For the text-containing cell, return its midpoint in [x, y] coordinate format. 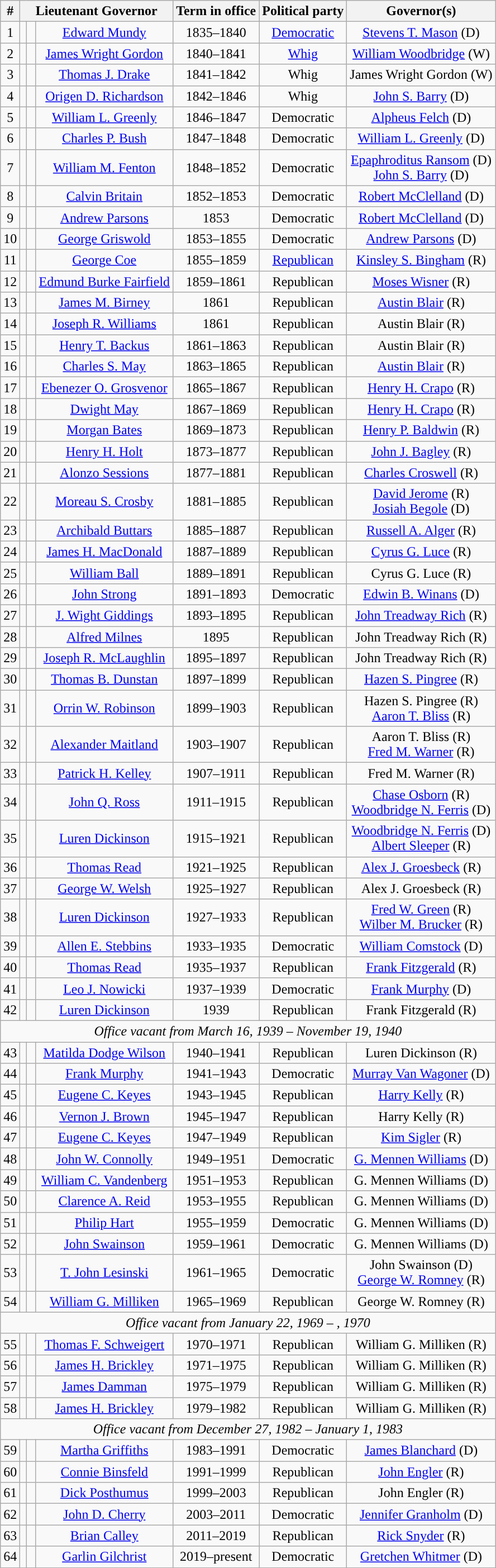
Woodbridge N. Ferris (D) Albert Sleeper (R) [421, 838]
Gretchen Whitmer (D) [421, 1557]
37 [10, 888]
1903–1907 [216, 744]
Calvin Britain [104, 196]
1841–1842 [216, 75]
1861–1863 [216, 345]
1869–1873 [216, 430]
1865–1867 [216, 388]
60 [10, 1472]
Thomas B. Dunstan [104, 680]
James M. Birney [104, 303]
1889–1891 [216, 573]
Henry H. Holt [104, 452]
1939 [216, 1010]
Alonzo Sessions [104, 473]
1863–1865 [216, 367]
1921–1925 [216, 867]
23 [10, 530]
10 [10, 239]
1940–1941 [216, 1052]
Stevens T. Mason (D) [421, 32]
Frank Murphy (D) [421, 989]
Alfred Milnes [104, 636]
Andrew Parsons (D) [421, 239]
Vernon J. Brown [104, 1116]
William C. Vandenberg [104, 1180]
1999–2003 [216, 1493]
61 [10, 1493]
Origen D. Richardson [104, 96]
64 [10, 1557]
Jennifer Granholm (D) [421, 1514]
32 [10, 744]
George Griswold [104, 239]
Governor(s) [421, 11]
58 [10, 1408]
26 [10, 594]
1835–1840 [216, 32]
Rick Snyder (R) [421, 1536]
Lieutenant Governor [97, 11]
Alexander Maitland [104, 744]
Office vacant from January 22, 1969 – , 1970 [248, 1323]
16 [10, 367]
1867–1869 [216, 409]
Office vacant from March 16, 1939 – November 19, 1940 [248, 1031]
John J. Bagley (R) [421, 452]
1859–1861 [216, 281]
51 [10, 1223]
Russell A. Alger (R) [421, 530]
William Woodbridge (W) [421, 54]
9 [10, 217]
7 [10, 168]
1983–1991 [216, 1451]
36 [10, 867]
38 [10, 918]
3 [10, 75]
1891–1893 [216, 594]
William Comstock (D) [421, 946]
20 [10, 452]
35 [10, 838]
2 [10, 54]
1975–1979 [216, 1386]
Matilda Dodge Wilson [104, 1052]
Joseph R. Williams [104, 324]
1927–1933 [216, 918]
1965–1969 [216, 1301]
14 [10, 324]
1881–1885 [216, 502]
15 [10, 345]
William G. Milliken [104, 1301]
T. John Lesinski [104, 1273]
1840–1841 [216, 54]
1951–1953 [216, 1180]
Kim Sigler (R) [421, 1138]
30 [10, 680]
40 [10, 967]
Philip Hart [104, 1223]
John Q. Ross [104, 802]
James Damman [104, 1386]
William Ball [104, 573]
Allen E. Stebbins [104, 946]
50 [10, 1201]
57 [10, 1386]
George Coe [104, 260]
1893–1895 [216, 615]
William M. Fenton [104, 168]
John Swainson [104, 1244]
Aaron T. Bliss (R)Fred M. Warner (R) [421, 744]
Henry P. Baldwin (R) [421, 430]
52 [10, 1244]
1945–1947 [216, 1116]
Orrin W. Robinson [104, 709]
Term in office [216, 11]
Martha Griffiths [104, 1451]
Hazen S. Pingree (R) [421, 680]
Connie Binsfeld [104, 1472]
Archibald Buttars [104, 530]
41 [10, 989]
James H. MacDonald [104, 552]
59 [10, 1451]
Kinsley S. Bingham (R) [421, 260]
39 [10, 946]
1853 [216, 217]
1979–1982 [216, 1408]
2003–2011 [216, 1514]
4 [10, 96]
Moreau S. Crosby [104, 502]
Hazen S. Pingree (R)Aaron T. Bliss (R) [421, 709]
William L. Greenly [104, 117]
1991–1999 [216, 1472]
49 [10, 1180]
43 [10, 1052]
27 [10, 615]
1855–1859 [216, 260]
1943–1945 [216, 1095]
John Strong [104, 594]
1961–1965 [216, 1273]
1842–1846 [216, 96]
1907–1911 [216, 773]
19 [10, 430]
47 [10, 1138]
1941–1943 [216, 1074]
William L. Greenly (D) [421, 139]
Fred W. Green (R) Wilber M. Brucker (R) [421, 918]
28 [10, 636]
1933–1935 [216, 946]
Frank Murphy [104, 1074]
John W. Connolly [104, 1159]
Charles P. Bush [104, 139]
1877–1881 [216, 473]
Alpheus Felch (D) [421, 117]
1846–1847 [216, 117]
34 [10, 802]
18 [10, 409]
1897–1899 [216, 680]
33 [10, 773]
Charles Croswell (R) [421, 473]
Brian Calley [104, 1536]
5 [10, 117]
1873–1877 [216, 452]
1848–1852 [216, 168]
1899–1903 [216, 709]
45 [10, 1095]
53 [10, 1273]
Henry T. Backus [104, 345]
62 [10, 1514]
James Blanchard (D) [421, 1451]
44 [10, 1074]
1949–1951 [216, 1159]
John D. Cherry [104, 1514]
1935–1937 [216, 967]
1887–1889 [216, 552]
11 [10, 260]
12 [10, 281]
Murray Van Wagoner (D) [421, 1074]
1953–1955 [216, 1201]
1925–1927 [216, 888]
Dwight May [104, 409]
J. Wight Giddings [104, 615]
42 [10, 1010]
24 [10, 552]
25 [10, 573]
54 [10, 1301]
21 [10, 473]
Political party [303, 11]
63 [10, 1536]
Patrick H. Kelley [104, 773]
Charles S. May [104, 367]
48 [10, 1159]
Andrew Parsons [104, 217]
1852–1853 [216, 196]
George W. Welsh [104, 888]
Edmund Burke Fairfield [104, 281]
8 [10, 196]
James Wright Gordon [104, 54]
1937–1939 [216, 989]
56 [10, 1365]
1915–1921 [216, 838]
John S. Barry (D) [421, 96]
Edwin B. Winans (D) [421, 594]
Garlin Gilchrist [104, 1557]
James Wright Gordon (W) [421, 75]
Thomas F. Schweigert [104, 1344]
Luren Dickinson (R) [421, 1052]
1 [10, 32]
1970–1971 [216, 1344]
Epaphroditus Ransom (D)John S. Barry (D) [421, 168]
Ebenezer O. Grosvenor [104, 388]
2019–present [216, 1557]
1895 [216, 636]
2011–2019 [216, 1536]
46 [10, 1116]
55 [10, 1344]
1885–1887 [216, 530]
Fred M. Warner (R) [421, 773]
1955–1959 [216, 1223]
1911–1915 [216, 802]
John Swainson (D) George W. Romney (R) [421, 1273]
Office vacant from December 27, 1982 – January 1, 1983 [248, 1429]
Joseph R. McLaughlin [104, 658]
# [10, 11]
Leo J. Nowicki [104, 989]
31 [10, 709]
Morgan Bates [104, 430]
George W. Romney (R) [421, 1301]
Moses Wisner (R) [421, 281]
Chase Osborn (R) Woodbridge N. Ferris (D) [421, 802]
1847–1848 [216, 139]
29 [10, 658]
Edward Mundy [104, 32]
1971–1975 [216, 1365]
17 [10, 388]
1959–1961 [216, 1244]
Dick Posthumus [104, 1493]
Clarence A. Reid [104, 1201]
Thomas J. Drake [104, 75]
David Jerome (R)Josiah Begole (D) [421, 502]
1853–1855 [216, 239]
1895–1897 [216, 658]
6 [10, 139]
1947–1949 [216, 1138]
22 [10, 502]
13 [10, 303]
